Find where the given text appears and provide that cell's center as (X, Y) coordinate. 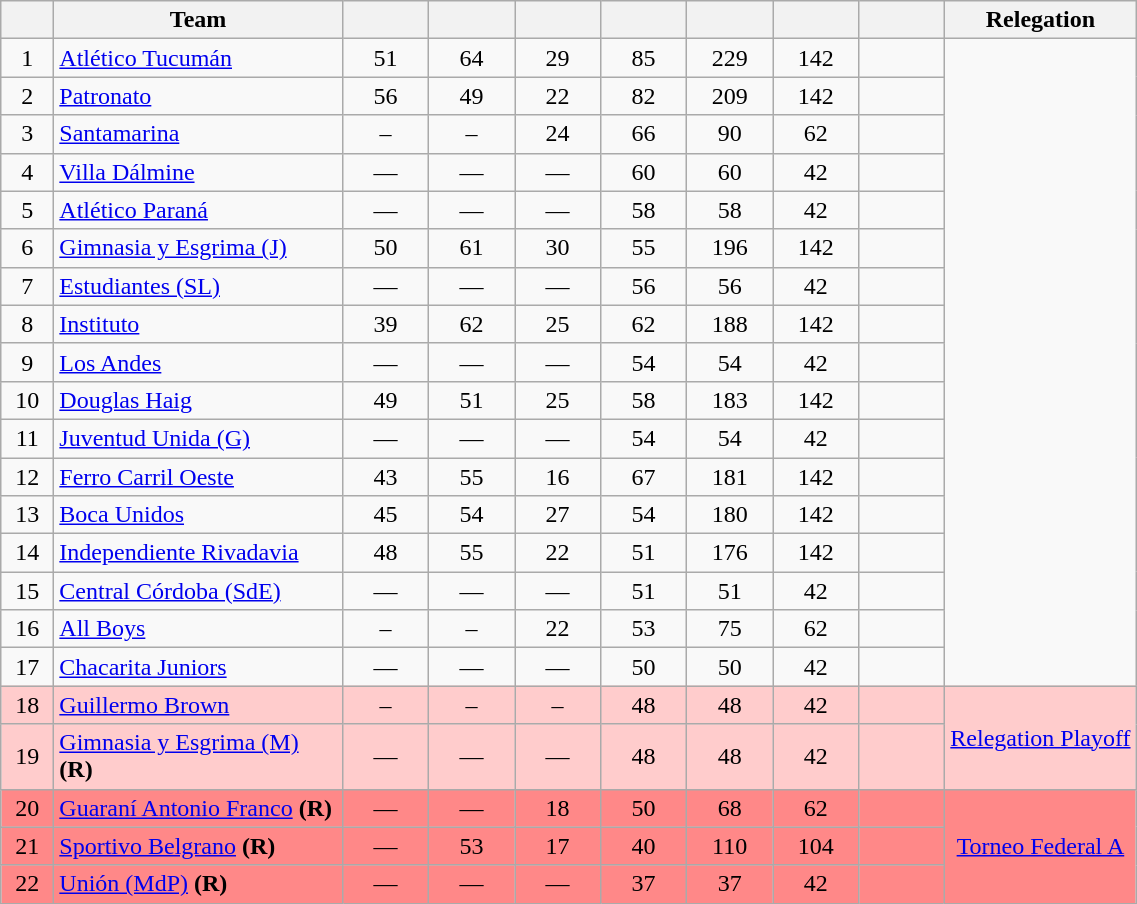
10 (28, 400)
66 (644, 134)
110 (730, 846)
6 (28, 248)
Gimnasia y Esgrima (M) (R) (198, 756)
20 (28, 808)
Chacarita Juniors (198, 667)
64 (471, 58)
Torneo Federal A (1040, 846)
Patronato (198, 96)
196 (730, 248)
104 (816, 846)
75 (730, 629)
Atlético Tucumán (198, 58)
19 (28, 756)
Sportivo Belgrano (R) (198, 846)
68 (730, 808)
40 (644, 846)
15 (28, 591)
229 (730, 58)
30 (557, 248)
All Boys (198, 629)
24 (557, 134)
Guaraní Antonio Franco (R) (198, 808)
45 (385, 515)
7 (28, 286)
Atlético Paraná (198, 210)
Team (198, 20)
67 (644, 477)
4 (28, 172)
209 (730, 96)
90 (730, 134)
Ferro Carril Oeste (198, 477)
Guillermo Brown (198, 705)
Relegation Playoff (1040, 738)
8 (28, 324)
39 (385, 324)
Gimnasia y Esgrima (J) (198, 248)
5 (28, 210)
29 (557, 58)
180 (730, 515)
188 (730, 324)
Relegation (1040, 20)
Douglas Haig (198, 400)
21 (28, 846)
1 (28, 58)
27 (557, 515)
11 (28, 438)
Juventud Unida (G) (198, 438)
Unión (MdP) (R) (198, 884)
181 (730, 477)
82 (644, 96)
176 (730, 553)
3 (28, 134)
Los Andes (198, 362)
Independiente Rivadavia (198, 553)
Santamarina (198, 134)
14 (28, 553)
Boca Unidos (198, 515)
183 (730, 400)
13 (28, 515)
9 (28, 362)
2 (28, 96)
85 (644, 58)
Central Córdoba (SdE) (198, 591)
Villa Dálmine (198, 172)
61 (471, 248)
43 (385, 477)
Instituto (198, 324)
12 (28, 477)
Estudiantes (SL) (198, 286)
